From the cell containing the given text, extract its center point as (x, y) coordinate. 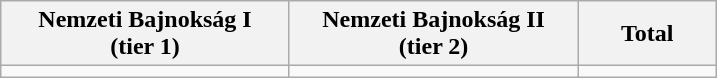
Nemzeti Bajnokság II(tier 2) (434, 34)
Nemzeti Bajnokság I(tier 1) (146, 34)
Total (648, 34)
